Pinpoint the cell where the given text exists, returning its [x, y] midpoint coordinate. 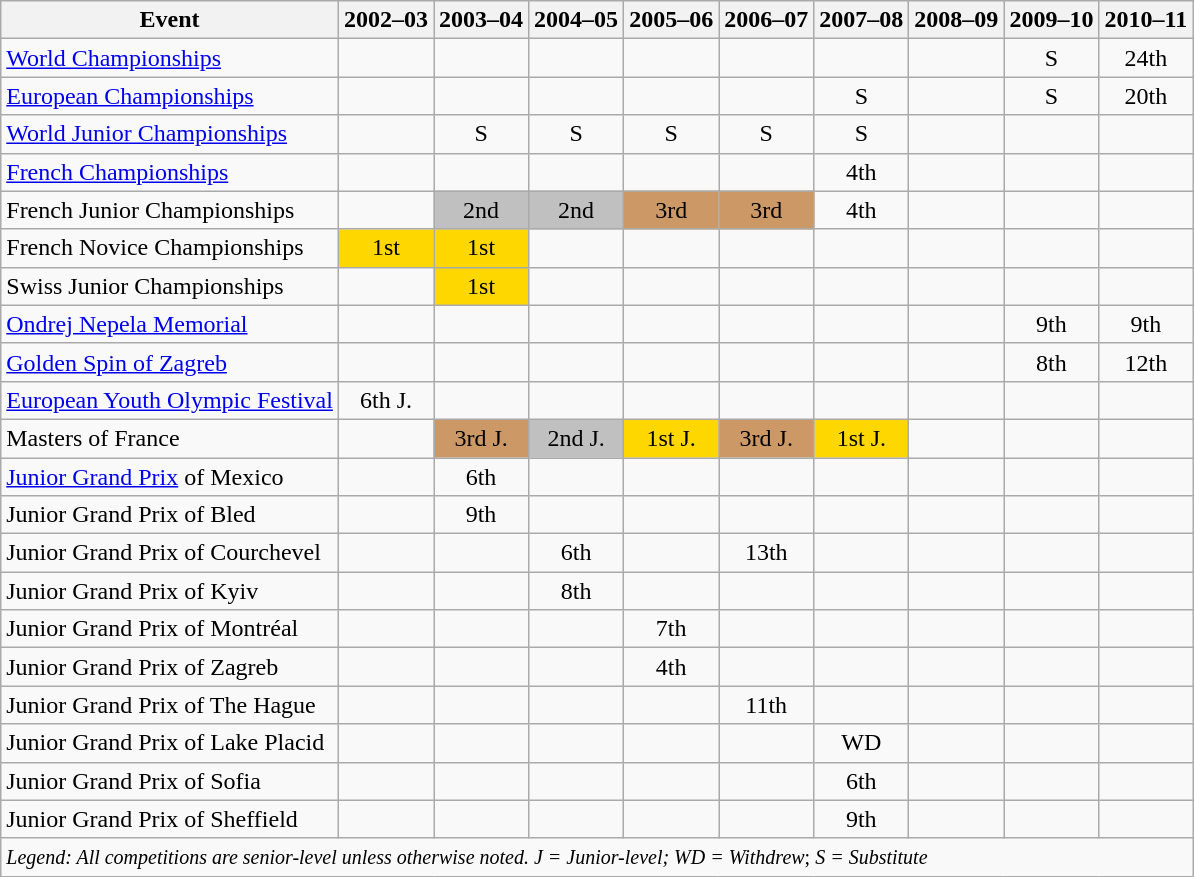
2004–05 [576, 20]
7th [672, 629]
World Junior Championships [170, 134]
Junior Grand Prix of Mexico [170, 477]
Junior Grand Prix of Zagreb [170, 667]
2002–03 [386, 20]
European Championships [170, 96]
2010–11 [1146, 20]
French Junior Championships [170, 210]
Junior Grand Prix of Lake Placid [170, 743]
Legend: All competitions are senior-level unless otherwise noted. J = Junior-level; WD = Withdrew; S = Substitute [597, 857]
French Novice Championships [170, 248]
Junior Grand Prix of Kyiv [170, 591]
Event [170, 20]
24th [1146, 58]
2006–07 [766, 20]
Junior Grand Prix of Bled [170, 515]
Ondrej Nepela Memorial [170, 324]
2008–09 [956, 20]
WD [862, 743]
11th [766, 705]
12th [1146, 362]
Masters of France [170, 438]
2009–10 [1052, 20]
2007–08 [862, 20]
Golden Spin of Zagreb [170, 362]
Junior Grand Prix of Courchevel [170, 553]
European Youth Olympic Festival [170, 400]
Junior Grand Prix of Montréal [170, 629]
Swiss Junior Championships [170, 286]
French Championships [170, 172]
Junior Grand Prix of Sheffield [170, 819]
Junior Grand Prix of Sofia [170, 781]
13th [766, 553]
2nd J. [576, 438]
6th J. [386, 400]
20th [1146, 96]
World Championships [170, 58]
2003–04 [482, 20]
2005–06 [672, 20]
Junior Grand Prix of The Hague [170, 705]
